Provide the [X, Y] coordinate of the cell's center where the given text is located.  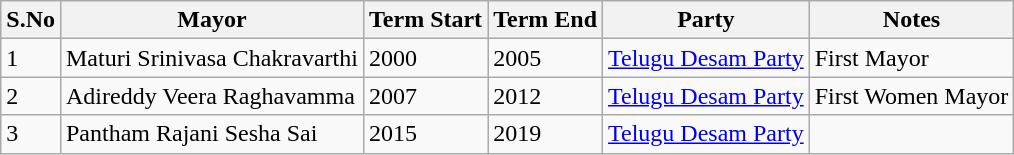
2 [31, 96]
2015 [425, 134]
2000 [425, 58]
Notes [912, 20]
1 [31, 58]
Term Start [425, 20]
3 [31, 134]
2019 [546, 134]
Maturi Srinivasa Chakravarthi [212, 58]
2005 [546, 58]
Mayor [212, 20]
2012 [546, 96]
S.No [31, 20]
First Women Mayor [912, 96]
Pantham Rajani Sesha Sai [212, 134]
Adireddy Veera Raghavamma [212, 96]
Party [706, 20]
2007 [425, 96]
First Mayor [912, 58]
Term End [546, 20]
